Search for the cell housing the specified text and yield its (x, y) center coordinate. 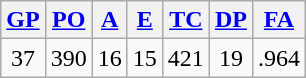
PO (68, 20)
37 (23, 58)
TC (186, 20)
A (110, 20)
15 (144, 58)
E (144, 20)
DP (230, 20)
16 (110, 58)
19 (230, 58)
GP (23, 20)
390 (68, 58)
FA (278, 20)
421 (186, 58)
.964 (278, 58)
